Locate the cell with the specified text and output its (X, Y) center coordinate. 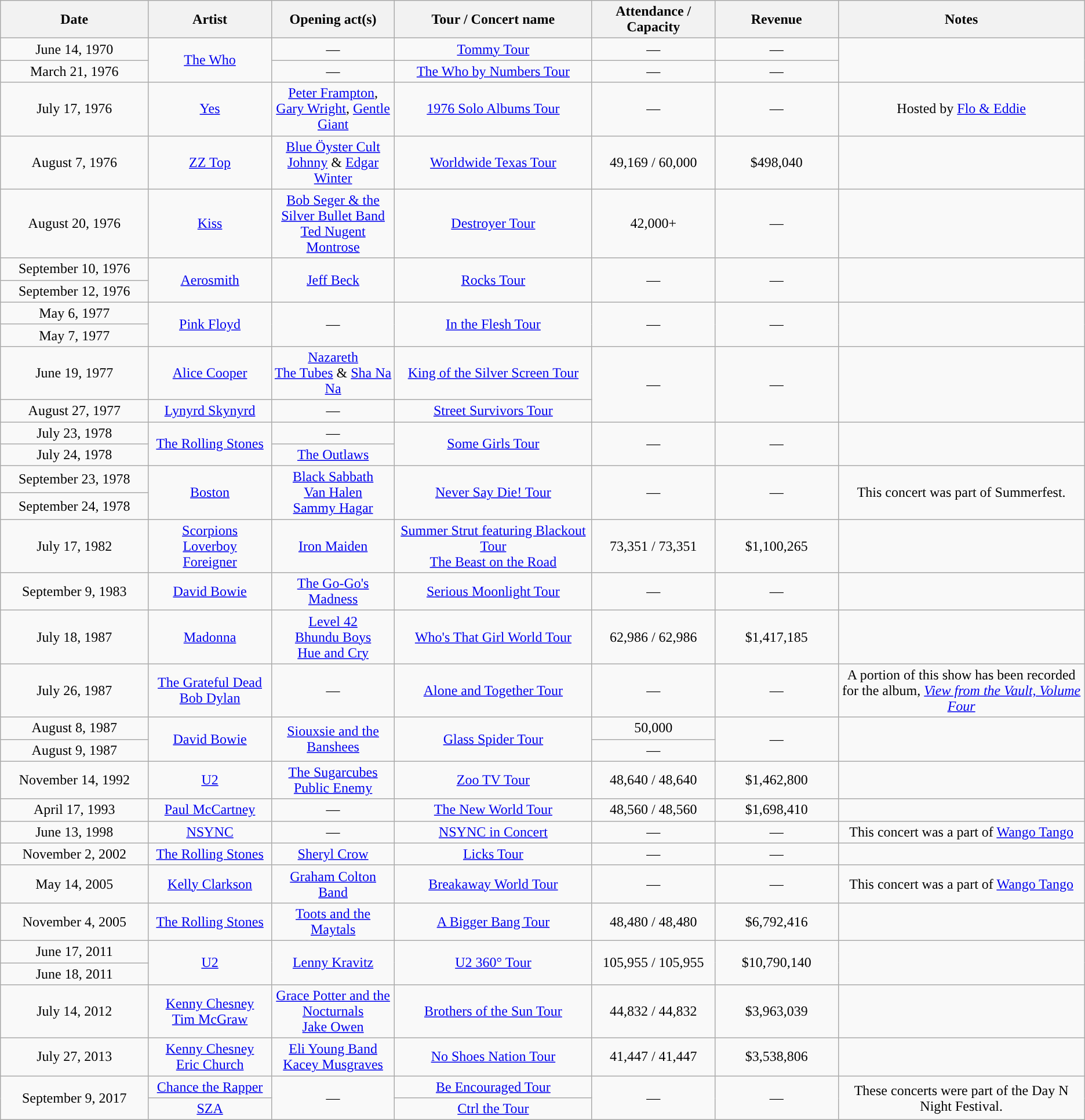
Paul McCartney (210, 810)
July 17, 1976 (74, 109)
$1,417,185 (777, 637)
Destroyer Tour (493, 224)
44,832 / 44,832 (654, 1012)
Kenny ChesneyEric Church (210, 1057)
The Grateful DeadBob Dylan (210, 690)
$1,698,410 (777, 810)
June 14, 1970 (74, 49)
No Shoes Nation Tour (493, 1057)
Grace Potter and the NocturnalsJake Owen (333, 1012)
U2 360° Tour (493, 962)
November 14, 1992 (74, 780)
Opening act(s) (333, 20)
SZA (210, 1109)
Graham Colton Band (333, 883)
September 12, 1976 (74, 291)
September 10, 1976 (74, 269)
Brothers of the Sun Tour (493, 1012)
Pink Floyd (210, 324)
Some Girls Tour (493, 444)
July 23, 1978 (74, 433)
A Bigger Bang Tour (493, 922)
Notes (961, 20)
Serious Moonlight Tour (493, 591)
July 24, 1978 (74, 455)
Alice Cooper (210, 373)
The SugarcubesPublic Enemy (333, 780)
Never Say Die! Tour (493, 493)
1976 Solo Albums Tour (493, 109)
August 8, 1987 (74, 728)
The New World Tour (493, 810)
Be Encouraged Tour (493, 1087)
The Outlaws (333, 455)
48,480 / 48,480 (654, 922)
Attendance / Capacity (654, 20)
July 26, 1987 (74, 690)
The Go-Go'sMadness (333, 591)
Black SabbathVan HalenSammy Hagar (333, 493)
NazarethThe Tubes & Sha Na Na (333, 373)
Who's That Girl World Tour (493, 637)
62,986 / 62,986 (654, 637)
48,640 / 48,640 (654, 780)
Lynyrd Skynyrd (210, 410)
June 17, 2011 (74, 951)
August 7, 1976 (74, 162)
Date (74, 20)
Blue Öyster CultJohnny & Edgar Winter (333, 162)
June 13, 1998 (74, 832)
September 24, 1978 (74, 506)
ScorpionsLoverboyForeigner (210, 546)
NSYNC in Concert (493, 832)
$498,040 (777, 162)
July 14, 2012 (74, 1012)
Artist (210, 20)
Street Survivors Tour (493, 410)
August 20, 1976 (74, 224)
$10,790,140 (777, 962)
July 17, 1982 (74, 546)
Jeff Beck (333, 280)
Toots and the Maytals (333, 922)
$1,462,800 (777, 780)
Aerosmith (210, 280)
August 9, 1987 (74, 750)
NSYNC (210, 832)
This concert was part of Summerfest. (961, 493)
These concerts were part of the Day N Night Festival. (961, 1098)
April 17, 1993 (74, 810)
Peter Frampton, Gary Wright, Gentle Giant (333, 109)
105,955 / 105,955 (654, 962)
September 9, 1983 (74, 591)
July 18, 1987 (74, 637)
Summer Strut featuring Blackout TourThe Beast on the Road (493, 546)
Rocks Tour (493, 280)
November 2, 2002 (74, 854)
73,351 / 73,351 (654, 546)
Kelly Clarkson (210, 883)
$3,538,806 (777, 1057)
Revenue (777, 20)
Sheryl Crow (333, 854)
King of the Silver Screen Tour (493, 373)
June 18, 2011 (74, 973)
Kenny ChesneyTim McGraw (210, 1012)
Ctrl the Tour (493, 1109)
48,560 / 48,560 (654, 810)
Glass Spider Tour (493, 739)
September 23, 1978 (74, 479)
Worldwide Texas Tour (493, 162)
Lenny Kravitz (333, 962)
June 19, 1977 (74, 373)
Level 42Bhundu BoysHue and Cry (333, 637)
The Who (210, 60)
A portion of this show has been recorded for the album, View from the Vault, Volume Four (961, 690)
Chance the Rapper (210, 1087)
Siouxsie and the Banshees (333, 739)
July 27, 2013 (74, 1057)
Boston (210, 493)
Eli Young BandKacey Musgraves (333, 1057)
Zoo TV Tour (493, 780)
Licks Tour (493, 854)
Bob Seger & the Silver Bullet BandTed NugentMontrose (333, 224)
August 27, 1977 (74, 410)
Breakaway World Tour (493, 883)
May 7, 1977 (74, 335)
The Who by Numbers Tour (493, 71)
In the Flesh Tour (493, 324)
Yes (210, 109)
Iron Maiden (333, 546)
Madonna (210, 637)
41,447 / 41,447 (654, 1057)
Tommy Tour (493, 49)
May 6, 1977 (74, 313)
Tour / Concert name (493, 20)
ZZ Top (210, 162)
Alone and Together Tour (493, 690)
$1,100,265 (777, 546)
42,000+ (654, 224)
September 9, 2017 (74, 1098)
May 14, 2005 (74, 883)
$3,963,039 (777, 1012)
November 4, 2005 (74, 922)
Kiss (210, 224)
49,169 / 60,000 (654, 162)
$6,792,416 (777, 922)
Hosted by Flo & Eddie (961, 109)
50,000 (654, 728)
March 21, 1976 (74, 71)
